Detect which cell encompasses the target text, then output its (X, Y) center coordinate. 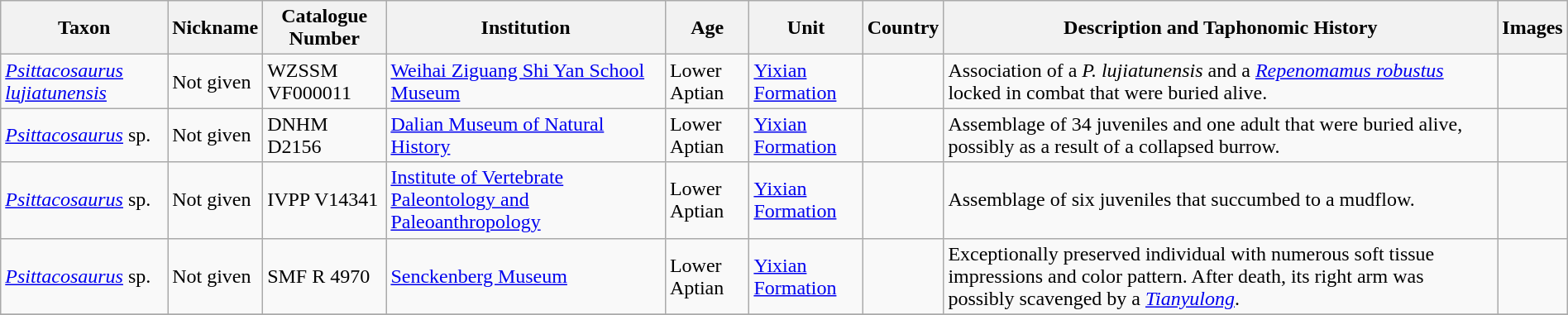
Images (1532, 28)
DNHM D2156 (324, 136)
Description and Taphonomic History (1221, 28)
Unit (806, 28)
Taxon (84, 28)
Senckenberg Museum (526, 276)
Institution (526, 28)
Institute of Vertebrate Paleontology and Paleoanthropology (526, 200)
Catalogue Number (324, 28)
SMF R 4970 (324, 276)
Nickname (215, 28)
Assemblage of 34 juveniles and one adult that were buried alive, possibly as a result of a collapsed burrow. (1221, 136)
Age (707, 28)
Psittacosaurus lujiatunensis (84, 81)
Assemblage of six juveniles that succumbed to a mudflow. (1221, 200)
WZSSM VF000011 (324, 81)
Weihai Ziguang Shi Yan School Museum (526, 81)
IVPP V14341 (324, 200)
Country (903, 28)
Dalian Museum of Natural History (526, 136)
Association of a P. lujiatunensis and a Repenomamus robustus locked in combat that were buried alive. (1221, 81)
